Provide the [X, Y] coordinate of the cell's center where the given text is located.  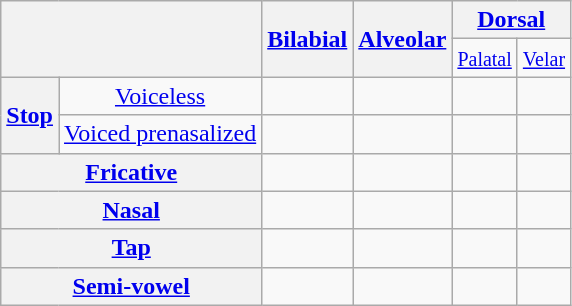
Alveolar [402, 39]
Stop [30, 115]
Voiceless [160, 96]
Fricative [132, 172]
Voiced prenasalized [160, 134]
Velar [544, 58]
Palatal [484, 58]
Semi-vowel [132, 286]
Nasal [132, 210]
Bilabial [308, 39]
Tap [132, 248]
Dorsal [512, 20]
